From the cell containing the given text, extract its center point as (x, y) coordinate. 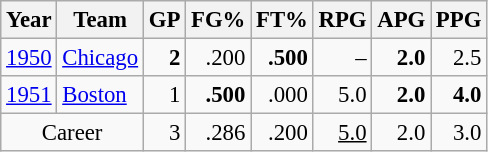
FT% (282, 20)
Year (29, 20)
FG% (218, 20)
.000 (282, 95)
Chicago (100, 58)
1951 (29, 95)
.286 (218, 133)
1950 (29, 58)
RPG (342, 20)
1 (164, 95)
PPG (459, 20)
3.0 (459, 133)
2.5 (459, 58)
Career (72, 133)
4.0 (459, 95)
Boston (100, 95)
– (342, 58)
Team (100, 20)
GP (164, 20)
3 (164, 133)
APG (402, 20)
2 (164, 58)
